Return [X, Y] of the center of cell containing provided text 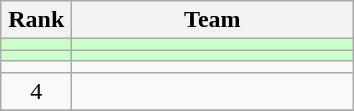
Rank [36, 20]
4 [36, 91]
Team [212, 20]
